Search for the cell housing the specified text and yield its (x, y) center coordinate. 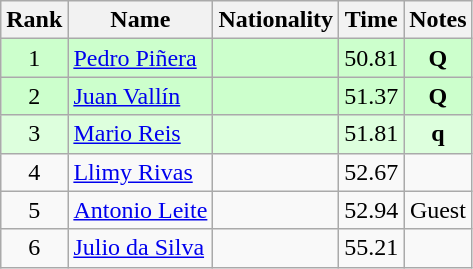
Rank (34, 20)
52.94 (372, 210)
51.81 (372, 134)
2 (34, 96)
3 (34, 134)
Antonio Leite (140, 210)
Julio da Silva (140, 248)
6 (34, 248)
Name (140, 20)
5 (34, 210)
4 (34, 172)
Nationality (276, 20)
Notes (438, 20)
51.37 (372, 96)
Juan Vallín (140, 96)
1 (34, 58)
Guest (438, 210)
Mario Reis (140, 134)
52.67 (372, 172)
Time (372, 20)
Llimy Rivas (140, 172)
Pedro Piñera (140, 58)
50.81 (372, 58)
55.21 (372, 248)
q (438, 134)
